Identify which cell holds the provided text, then report its [X, Y] central coordinate. 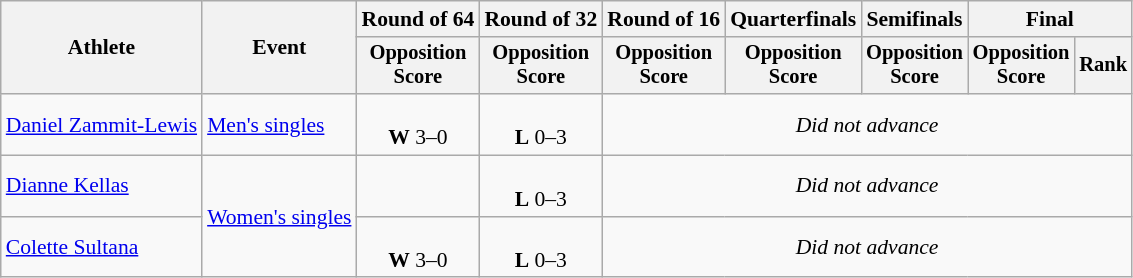
Rank [1103, 66]
Women's singles [279, 217]
Men's singles [279, 124]
Round of 16 [664, 19]
Daniel Zammit-Lewis [102, 124]
Event [279, 48]
Round of 64 [418, 19]
Dianne Kellas [102, 186]
Colette Sultana [102, 248]
Semifinals [914, 19]
Quarterfinals [793, 19]
Round of 32 [540, 19]
Final [1050, 19]
Athlete [102, 48]
